Pinpoint the cell where the given text exists, returning its [X, Y] midpoint coordinate. 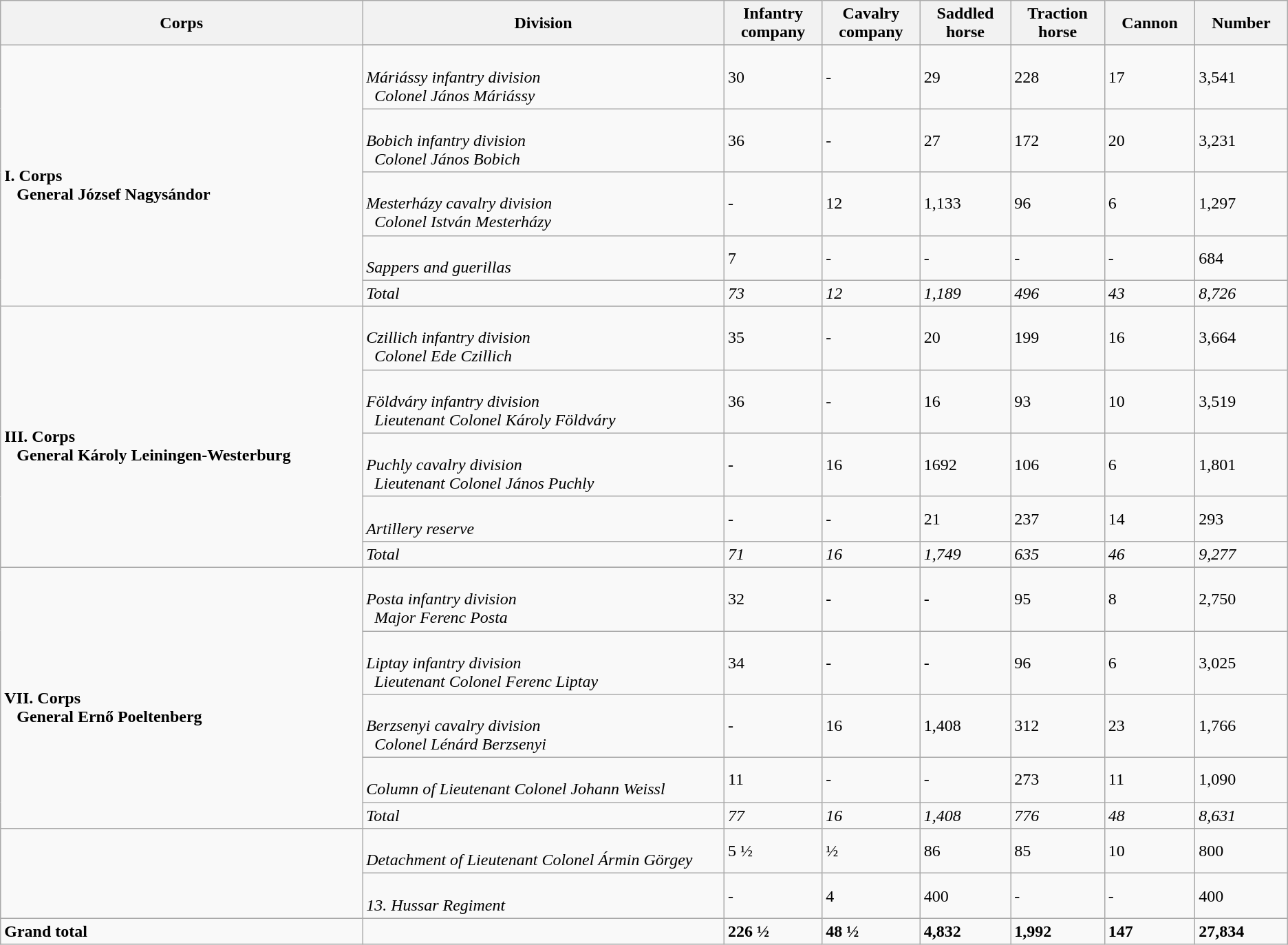
Sappers and guerillas [544, 257]
I. Corps General József Nagysándor [182, 176]
23 [1149, 726]
147 [1149, 931]
Mesterházy cavalry division Colonel István Mesterházy [544, 204]
71 [773, 554]
1,189 [965, 293]
48 ½ [871, 931]
46 [1149, 554]
237 [1058, 519]
Grand total [182, 931]
273 [1058, 781]
17 [1149, 77]
5 ½ [773, 851]
Saddled horse [965, 23]
85 [1058, 851]
½ [871, 851]
4 [871, 896]
Bobich infantry division Colonel János Bobich [544, 140]
1692 [965, 465]
293 [1241, 519]
43 [1149, 293]
4,832 [965, 931]
27,834 [1241, 931]
48 [1149, 816]
1,090 [1241, 781]
86 [965, 851]
14 [1149, 519]
Posta infantry division Major Ferenc Posta [544, 599]
Number [1241, 23]
228 [1058, 77]
199 [1058, 338]
106 [1058, 465]
Division [544, 23]
Puchly cavalry division Lieutenant Colonel János Puchly [544, 465]
13. Hussar Regiment [544, 896]
226 ½ [773, 931]
Traction horse [1058, 23]
1,992 [1058, 931]
635 [1058, 554]
Infantry company [773, 23]
8,631 [1241, 816]
800 [1241, 851]
776 [1058, 816]
3,519 [1241, 401]
Földváry infantry division Lieutenant Colonel Károly Földváry [544, 401]
29 [965, 77]
77 [773, 816]
1,801 [1241, 465]
Berzsenyi cavalry division Colonel Lénárd Berzsenyi [544, 726]
3,231 [1241, 140]
95 [1058, 599]
27 [965, 140]
Detachment of Lieutenant Colonel Ármin Görgey [544, 851]
3,664 [1241, 338]
3,025 [1241, 662]
Corps [182, 23]
9,277 [1241, 554]
172 [1058, 140]
8,726 [1241, 293]
3,541 [1241, 77]
73 [773, 293]
312 [1058, 726]
34 [773, 662]
1,297 [1241, 204]
1,766 [1241, 726]
8 [1149, 599]
Máriássy infantry division Colonel János Máriássy [544, 77]
496 [1058, 293]
1,749 [965, 554]
Liptay infantry division Lieutenant Colonel Ferenc Liptay [544, 662]
21 [965, 519]
32 [773, 599]
Cavalry company [871, 23]
Artillery reserve [544, 519]
93 [1058, 401]
III. Corps General Károly Leiningen-Westerburg [182, 436]
35 [773, 338]
2,750 [1241, 599]
1,133 [965, 204]
684 [1241, 257]
7 [773, 257]
Column of Lieutenant Colonel Johann Weissl [544, 781]
VII. Corps General Ernő Poeltenberg [182, 698]
30 [773, 77]
Czillich infantry division Colonel Ede Czillich [544, 338]
Cannon [1149, 23]
